Output the (X, Y) coordinate of the center of the cell containing the given text.  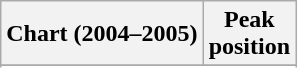
Chart (2004–2005) (102, 34)
Peakposition (249, 34)
